Return (X, Y) of the center of cell containing provided text 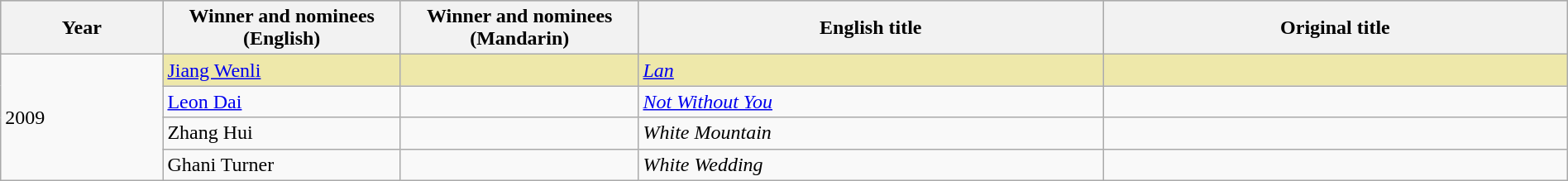
Year (82, 28)
2009 (82, 117)
White Wedding (871, 164)
Ghani Turner (282, 164)
Winner and nominees(Mandarin) (519, 28)
English title (871, 28)
Zhang Hui (282, 133)
Leon Dai (282, 102)
Not Without You (871, 102)
Jiang Wenli (282, 70)
Winner and nominees(English) (282, 28)
White Mountain (871, 133)
Lan (871, 70)
Original title (1336, 28)
